Determine the (x, y) coordinate at the center of the cell enclosing the given text.  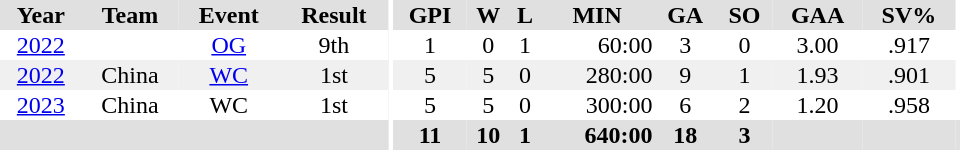
1.20 (817, 105)
GAA (817, 15)
3.00 (817, 45)
280:00 (597, 75)
2023 (41, 105)
SO (744, 15)
300:00 (597, 105)
11 (430, 135)
Event (228, 15)
60:00 (597, 45)
SV% (909, 15)
GPI (430, 15)
2 (744, 105)
9th (334, 45)
GA (685, 15)
18 (685, 135)
9 (685, 75)
10 (488, 135)
640:00 (597, 135)
W (488, 15)
L (525, 15)
1.93 (817, 75)
OG (228, 45)
.901 (909, 75)
Team (130, 15)
.917 (909, 45)
.958 (909, 105)
6 (685, 105)
MIN (597, 15)
Result (334, 15)
Year (41, 15)
